Scan for the cell matching the given text and deliver its (x, y) coordinate at center. 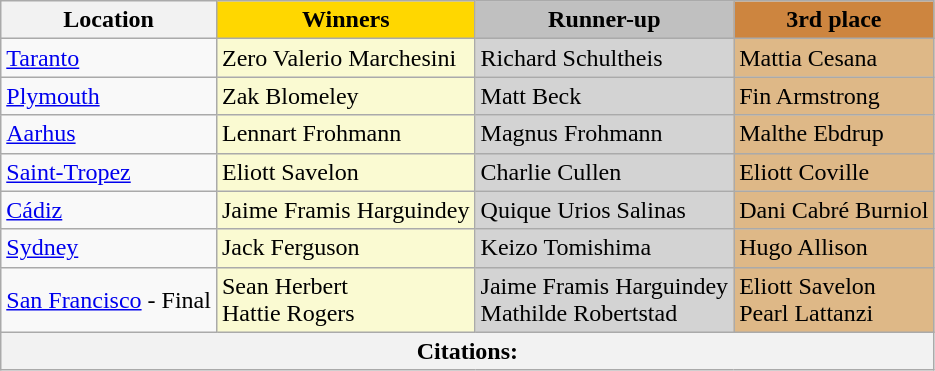
Richard Schultheis (604, 58)
Lennart Frohmann (346, 134)
Jaime Framis Harguindey Mathilde Robertstad (604, 300)
Eliott Savelon Pearl Lattanzi (834, 300)
Cádiz (109, 210)
Eliott Coville (834, 172)
Mattia Cesana (834, 58)
Dani Cabré Burniol (834, 210)
Aarhus (109, 134)
Malthe Ebdrup (834, 134)
Sean Herbert Hattie Rogers (346, 300)
Matt Beck (604, 96)
Jaime Framis Harguindey (346, 210)
San Francisco - Final (109, 300)
Citations: (468, 351)
Fin Armstrong (834, 96)
Winners (346, 20)
Zak Blomeley (346, 96)
Magnus Frohmann (604, 134)
Keizo Tomishima (604, 248)
Location (109, 20)
Eliott Savelon (346, 172)
Saint-Tropez (109, 172)
Zero Valerio Marchesini (346, 58)
Quique Urios Salinas (604, 210)
Jack Ferguson (346, 248)
Plymouth (109, 96)
Charlie Cullen (604, 172)
Taranto (109, 58)
Sydney (109, 248)
3rd place (834, 20)
Runner-up (604, 20)
Hugo Allison (834, 248)
